Return the [X, Y] coordinate for the center point of the cell that contains the specified text.  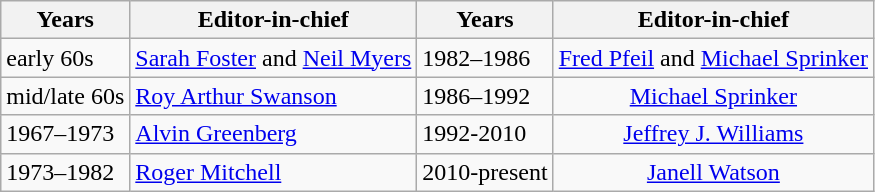
1973–1982 [66, 172]
Sarah Foster and Neil Myers [274, 58]
Jeffrey J. Williams [713, 134]
Janell Watson [713, 172]
early 60s [66, 58]
1986–1992 [485, 96]
2010-present [485, 172]
Fred Pfeil and Michael Sprinker [713, 58]
Alvin Greenberg [274, 134]
1992-2010 [485, 134]
mid/late 60s [66, 96]
Michael Sprinker [713, 96]
Roy Arthur Swanson [274, 96]
1967–1973 [66, 134]
1982–1986 [485, 58]
Roger Mitchell [274, 172]
